Provide the [x, y] coordinate of the cell's center where the given text is located.  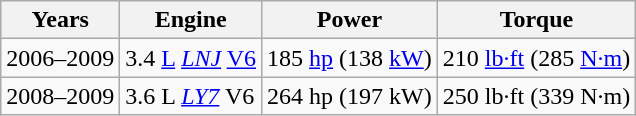
Engine [191, 20]
2008–2009 [60, 96]
2006–2009 [60, 58]
185 hp (138 kW) [350, 58]
210 lb·ft (285 N·m) [536, 58]
Power [350, 20]
3.4 L LNJ V6 [191, 58]
Years [60, 20]
Torque [536, 20]
250 lb·ft (339 N·m) [536, 96]
3.6 L LY7 V6 [191, 96]
264 hp (197 kW) [350, 96]
